Capture the cell that displays the provided text and extract its (X, Y) central coordinate. 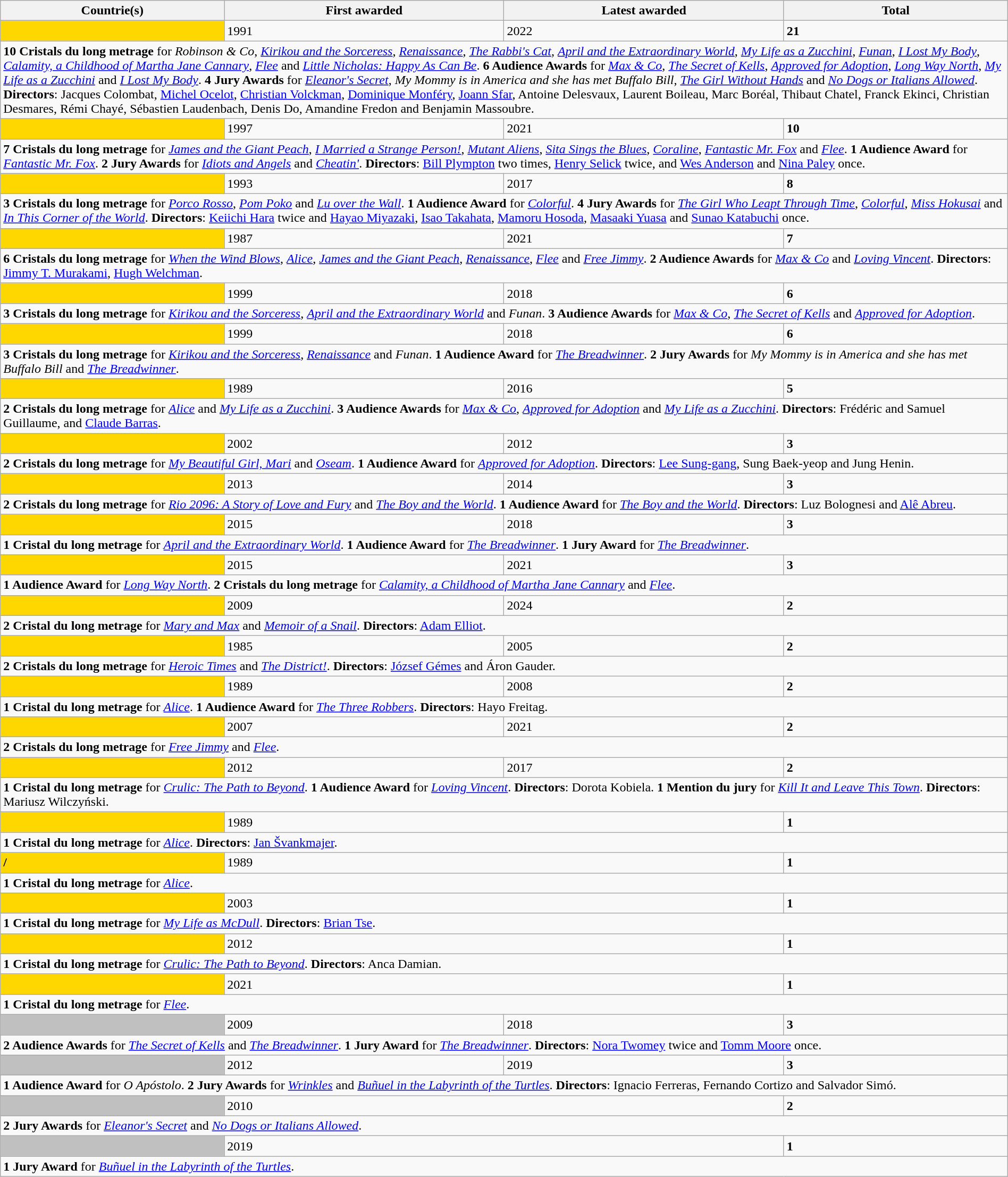
Countrie(s) (113, 11)
7 (895, 238)
21 (895, 31)
2014 (644, 484)
1 Cristal du long metrage for April and the Extraordinary World. 1 Audience Award for The Breadwinner. 1 Jury Award for The Breadwinner. (504, 545)
2 Cristals du long metrage for Free Jimmy and Flee. (504, 747)
/ (113, 863)
2013 (364, 484)
8 (895, 183)
2005 (644, 646)
1 Cristal du long metrage for Alice. 1 Audience Award for The Three Robbers. Directors: Hayo Freitag. (504, 707)
1 Cristal du long metrage for Crulic: The Path to Beyond. Directors: Anca Damian. (504, 964)
1 Cristal du long metrage for Alice. (504, 883)
1 Audience Award for Long Way North. 2 Cristals du long metrage for Calamity, a Childhood of Martha Jane Cannary and Flee. (504, 585)
1 Jury Award for Buñuel in the Labyrinth of the Turtles. (504, 1166)
Latest awarded (644, 11)
5 (895, 389)
2 Audience Awards for The Secret of Kells and The Breadwinner. 1 Jury Award for The Breadwinner. Directors: Nora Twomey twice and Tomm Moore once. (504, 1045)
2010 (504, 1106)
2007 (364, 727)
2 Cristals du long metrage for Heroic Times and The District!. Directors: József Gémes and Áron Gauder. (504, 666)
1987 (364, 238)
2022 (644, 31)
2 Jury Awards for Eleanor's Secret and No Dogs or Italians Allowed. (504, 1126)
2002 (364, 444)
1997 (364, 129)
2016 (644, 389)
Total (895, 11)
2 Cristal du long metrage for Mary and Max and Memoir of a Snail. Directors: Adam Elliot. (504, 625)
1 Cristal du long metrage for Alice. Directors: Jan Švankmajer. (504, 842)
1991 (364, 31)
First awarded (364, 11)
1993 (364, 183)
2003 (504, 903)
1985 (364, 646)
2024 (644, 605)
1 Cristal du long metrage for My Life as McDull. Directors: Brian Tse. (504, 923)
2008 (644, 686)
10 (895, 129)
1 Cristal du long metrage for Flee. (504, 1004)
